Identify which cell holds the provided text, then report its (X, Y) central coordinate. 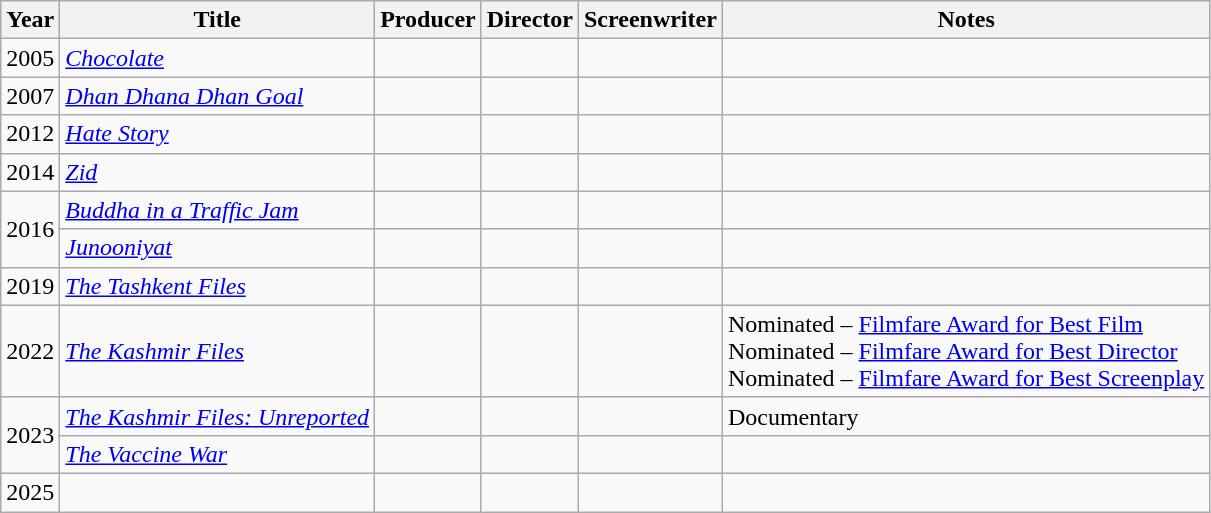
The Vaccine War (218, 454)
Title (218, 20)
Documentary (966, 416)
The Tashkent Files (218, 286)
2005 (30, 58)
Zid (218, 172)
Director (530, 20)
The Kashmir Files (218, 351)
Hate Story (218, 134)
Nominated – Filmfare Award for Best FilmNominated – Filmfare Award for Best DirectorNominated – Filmfare Award for Best Screenplay (966, 351)
2022 (30, 351)
2012 (30, 134)
2014 (30, 172)
Notes (966, 20)
2023 (30, 435)
Screenwriter (650, 20)
Dhan Dhana Dhan Goal (218, 96)
2016 (30, 229)
2019 (30, 286)
2025 (30, 492)
Producer (428, 20)
Chocolate (218, 58)
Buddha in a Traffic Jam (218, 210)
Junooniyat (218, 248)
The Kashmir Files: Unreported (218, 416)
Year (30, 20)
2007 (30, 96)
